From the cell containing the given text, extract its center point as [X, Y] coordinate. 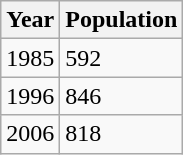
Population [122, 20]
Year [30, 20]
2006 [30, 134]
592 [122, 58]
846 [122, 96]
818 [122, 134]
1985 [30, 58]
1996 [30, 96]
